Scan for the cell matching the given text and deliver its [X, Y] coordinate at center. 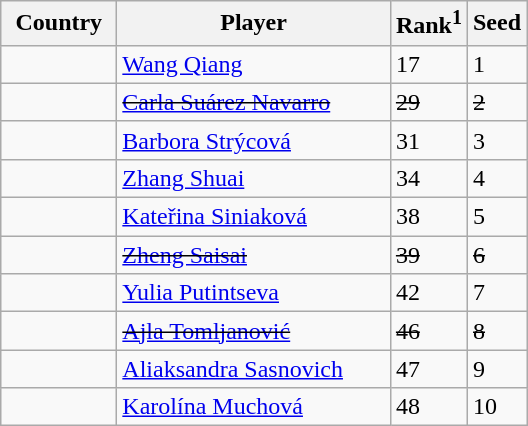
6 [496, 255]
Rank1 [428, 24]
Ajla Tomljanović [254, 331]
Aliaksandra Sasnovich [254, 369]
Kateřina Siniaková [254, 217]
Barbora Strýcová [254, 140]
48 [428, 407]
Seed [496, 24]
Wang Qiang [254, 64]
1 [496, 64]
Karolína Muchová [254, 407]
Zhang Shuai [254, 178]
5 [496, 217]
17 [428, 64]
47 [428, 369]
3 [496, 140]
Zheng Saisai [254, 255]
39 [428, 255]
4 [496, 178]
10 [496, 407]
42 [428, 293]
Country [59, 24]
31 [428, 140]
9 [496, 369]
29 [428, 102]
2 [496, 102]
Player [254, 24]
46 [428, 331]
7 [496, 293]
38 [428, 217]
Carla Suárez Navarro [254, 102]
34 [428, 178]
8 [496, 331]
Yulia Putintseva [254, 293]
